Provide the (X, Y) coordinate of the cell's center where the given text is located.  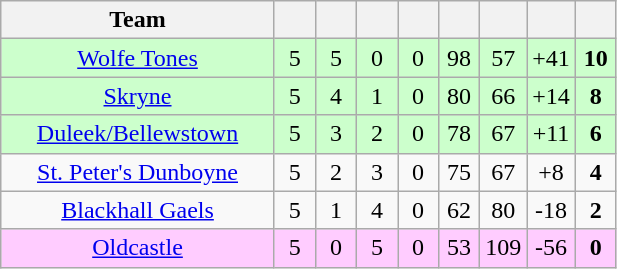
75 (460, 172)
+14 (552, 96)
-18 (552, 210)
8 (596, 96)
Duleek/Bellewstown (138, 134)
Team (138, 20)
+8 (552, 172)
Skryne (138, 96)
109 (504, 248)
+41 (552, 58)
10 (596, 58)
98 (460, 58)
Oldcastle (138, 248)
66 (504, 96)
Wolfe Tones (138, 58)
78 (460, 134)
St. Peter's Dunboyne (138, 172)
53 (460, 248)
-56 (552, 248)
6 (596, 134)
62 (460, 210)
57 (504, 58)
Blackhall Gaels (138, 210)
+11 (552, 134)
